Pinpoint the cell where the given text exists, returning its [X, Y] midpoint coordinate. 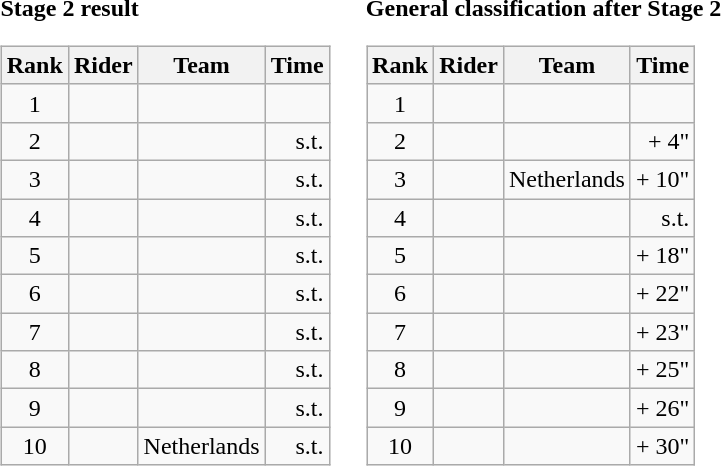
+ 4" [662, 141]
+ 30" [662, 446]
+ 25" [662, 370]
+ 23" [662, 332]
+ 26" [662, 408]
+ 10" [662, 179]
+ 22" [662, 294]
+ 18" [662, 256]
